Scan for the cell matching the given text and deliver its [x, y] coordinate at center. 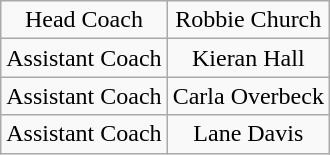
Carla Overbeck [248, 96]
Robbie Church [248, 20]
Kieran Hall [248, 58]
Head Coach [84, 20]
Lane Davis [248, 134]
